Return the (X, Y) coordinate for the center point of the cell that contains the specified text.  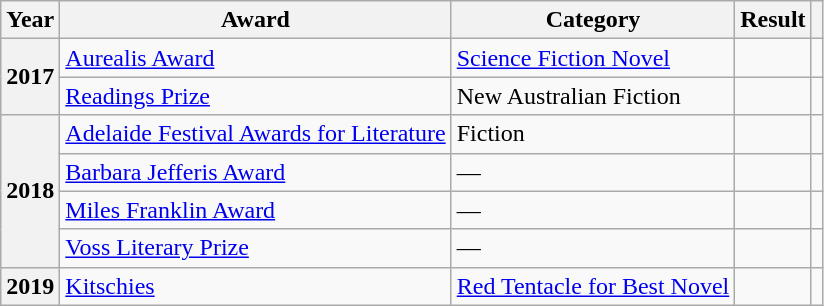
Voss Literary Prize (256, 248)
Fiction (593, 134)
Readings Prize (256, 96)
Red Tentacle for Best Novel (593, 286)
2017 (30, 77)
Barbara Jefferis Award (256, 172)
Miles Franklin Award (256, 210)
Category (593, 20)
Kitschies (256, 286)
Award (256, 20)
Science Fiction Novel (593, 58)
Aurealis Award (256, 58)
2018 (30, 191)
2019 (30, 286)
Year (30, 20)
Adelaide Festival Awards for Literature (256, 134)
Result (773, 20)
New Australian Fiction (593, 96)
